Capture the cell that displays the provided text and extract its [X, Y] central coordinate. 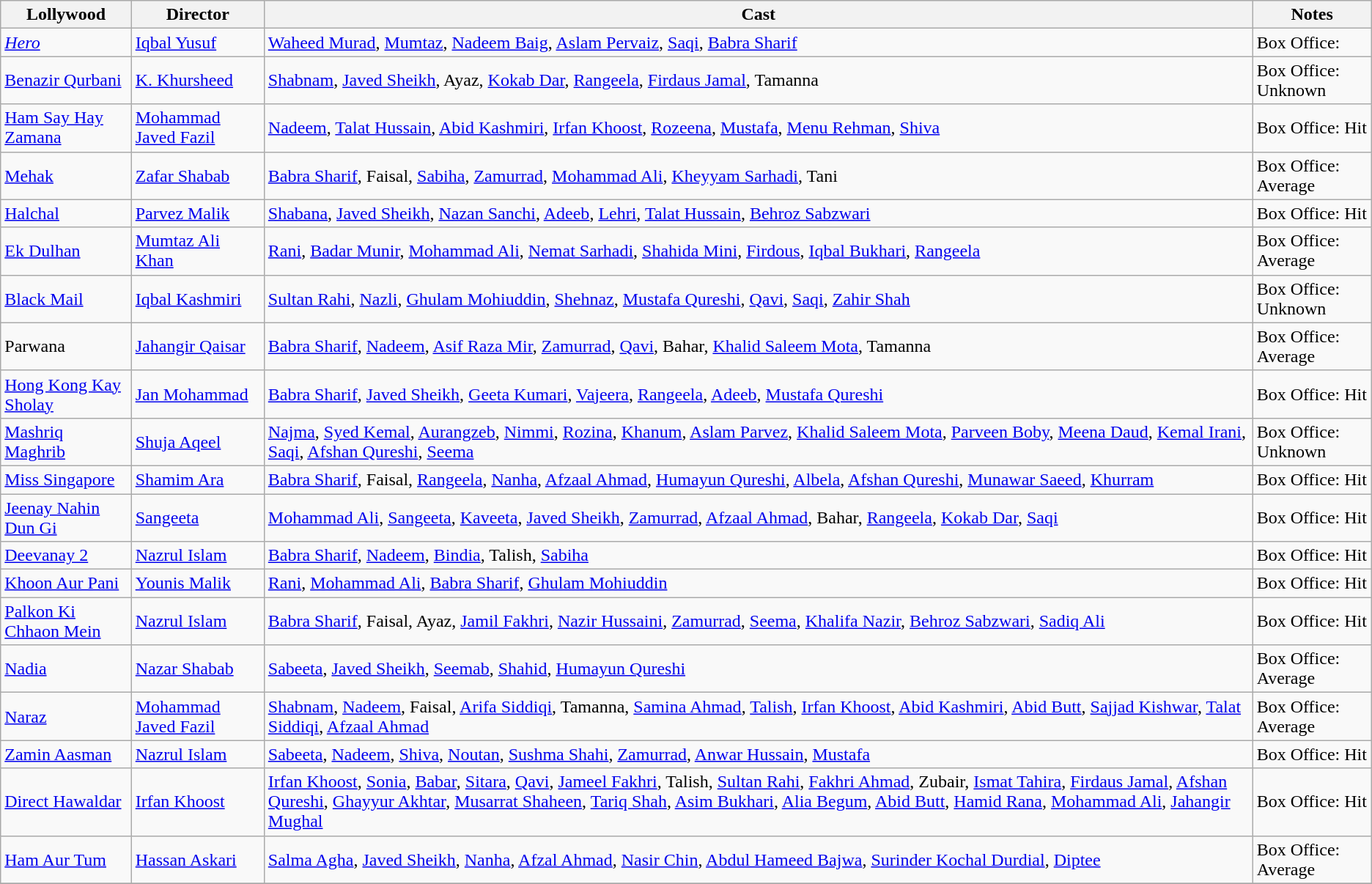
Rani, Badar Munir, Mohammad Ali, Nemat Sarhadi, Shahida Mini, Firdous, Iqbal Bukhari, Rangeela [758, 251]
Zamin Aasman [66, 754]
Sangeeta [198, 517]
Shabnam, Javed Sheikh, Ayaz, Kokab Dar, Rangeela, Firdaus Jamal, Tamanna [758, 81]
Ham Aur Tum [66, 859]
Sabeeta, Javed Sheikh, Seemab, Shahid, Humayun Qureshi [758, 668]
Palkon Ki Chhaon Mein [66, 622]
Iqbal Yusuf [198, 43]
Jahangir Qaisar [198, 346]
Ek Dulhan [66, 251]
Irfan Khoost [198, 802]
Parvez Malik [198, 213]
Iqbal Kashmiri [198, 299]
Shamim Ara [198, 479]
Jeenay Nahin Dun Gi [66, 517]
K. Khursheed [198, 81]
Babra Sharif, Faisal, Rangeela, Nanha, Afzaal Ahmad, Humayun Qureshi, Albela, Afshan Qureshi, Munawar Saeed, Khurram [758, 479]
Mashriq Maghrib [66, 441]
Parwana [66, 346]
Rani, Mohammad Ali, Babra Sharif, Ghulam Mohiuddin [758, 583]
Box Office: [1312, 43]
Hong Kong Kay Sholay [66, 394]
Babra Sharif, Faisal, Sabiha, Zamurrad, Mohammad Ali, Kheyyam Sarhadi, Tani [758, 176]
Babra Sharif, Javed Sheikh, Geeta Kumari, Vajeera, Rangeela, Adeeb, Mustafa Qureshi [758, 394]
Salma Agha, Javed Sheikh, Nanha, Afzal Ahmad, Nasir Chin, Abdul Hameed Bajwa, Surinder Kochal Durdial, Diptee [758, 859]
Sabeeta, Nadeem, Shiva, Noutan, Sushma Shahi, Zamurrad, Anwar Hussain, Mustafa [758, 754]
Halchal [66, 213]
Mohammad Ali, Sangeeta, Kaveeta, Javed Sheikh, Zamurrad, Afzaal Ahmad, Bahar, Rangeela, Kokab Dar, Saqi [758, 517]
Younis Malik [198, 583]
Hero [66, 43]
Ham Say Hay Zamana [66, 128]
Khoon Aur Pani [66, 583]
Black Mail [66, 299]
Sultan Rahi, Nazli, Ghulam Mohiuddin, Shehnaz, Mustafa Qureshi, Qavi, Saqi, Zahir Shah [758, 299]
Babra Sharif, Nadeem, Asif Raza Mir, Zamurrad, Qavi, Bahar, Khalid Saleem Mota, Tamanna [758, 346]
Hassan Askari [198, 859]
Nadeem, Talat Hussain, Abid Kashmiri, Irfan Khoost, Rozeena, Mustafa, Menu Rehman, Shiva [758, 128]
Director [198, 15]
Babra Sharif, Faisal, Ayaz, Jamil Fakhri, Nazir Hussaini, Zamurrad, Seema, Khalifa Nazir, Behroz Sabzwari, Sadiq Ali [758, 622]
Shabana, Javed Sheikh, Nazan Sanchi, Adeeb, Lehri, Talat Hussain, Behroz Sabzwari [758, 213]
Shuja Aqeel [198, 441]
Cast [758, 15]
Miss Singapore [66, 479]
Babra Sharif, Nadeem, Bindia, Talish, Sabiha [758, 556]
Zafar Shabab [198, 176]
Mehak [66, 176]
Waheed Murad, Mumtaz, Nadeem Baig, Aslam Pervaiz, Saqi, Babra Sharif [758, 43]
Benazir Qurbani [66, 81]
Notes [1312, 15]
Deevanay 2 [66, 556]
Nadia [66, 668]
Naraz [66, 717]
Direct Hawaldar [66, 802]
Mumtaz Ali Khan [198, 251]
Jan Mohammad [198, 394]
Lollywood [66, 15]
Nazar Shabab [198, 668]
